Return [X, Y] of the center of cell containing provided text 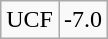
-7.0 [82, 19]
UCF [30, 19]
